Determine the [X, Y] coordinate at the center of the cell enclosing the given text.  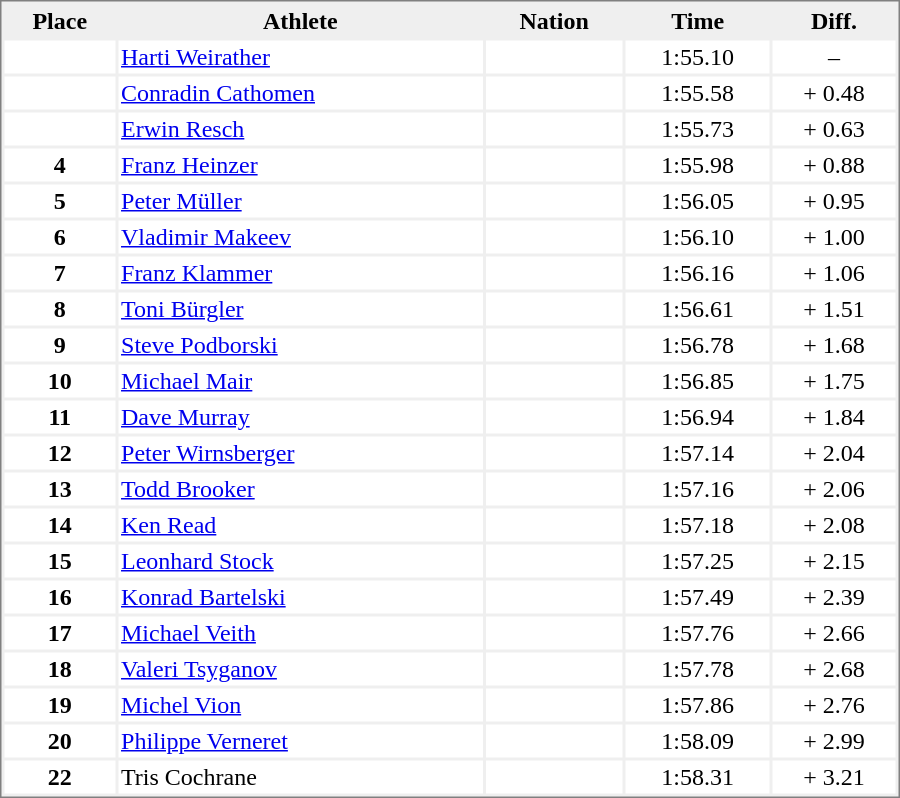
Franz Heinzer [300, 164]
1:56.94 [698, 416]
18 [60, 668]
+ 1.51 [834, 308]
Tris Cochrane [300, 776]
1:57.16 [698, 488]
Todd Brooker [300, 488]
+ 2.04 [834, 452]
+ 0.48 [834, 92]
Valeri Tsyganov [300, 668]
Vladimir Makeev [300, 236]
+ 2.39 [834, 596]
6 [60, 236]
9 [60, 344]
1:56.16 [698, 272]
+ 0.95 [834, 200]
Konrad Bartelski [300, 596]
13 [60, 488]
+ 2.76 [834, 704]
Peter Müller [300, 200]
+ 1.68 [834, 344]
7 [60, 272]
1:57.18 [698, 524]
Place [60, 20]
10 [60, 380]
1:56.78 [698, 344]
Peter Wirnsberger [300, 452]
Steve Podborski [300, 344]
+ 2.68 [834, 668]
1:57.76 [698, 632]
1:56.85 [698, 380]
1:55.98 [698, 164]
20 [60, 740]
Harti Weirather [300, 56]
+ 1.75 [834, 380]
1:56.05 [698, 200]
Conradin Cathomen [300, 92]
22 [60, 776]
1:57.14 [698, 452]
– [834, 56]
1:58.31 [698, 776]
17 [60, 632]
Toni Bürgler [300, 308]
Michael Veith [300, 632]
1:58.09 [698, 740]
+ 1.00 [834, 236]
15 [60, 560]
+ 2.66 [834, 632]
11 [60, 416]
Athlete [300, 20]
+ 1.06 [834, 272]
Dave Murray [300, 416]
Michael Mair [300, 380]
Leonhard Stock [300, 560]
16 [60, 596]
4 [60, 164]
Erwin Resch [300, 128]
Nation [554, 20]
+ 0.63 [834, 128]
1:55.58 [698, 92]
12 [60, 452]
14 [60, 524]
Franz Klammer [300, 272]
+ 1.84 [834, 416]
1:57.78 [698, 668]
+ 2.15 [834, 560]
Michel Vion [300, 704]
1:55.73 [698, 128]
+ 3.21 [834, 776]
1:56.10 [698, 236]
+ 0.88 [834, 164]
Ken Read [300, 524]
+ 2.06 [834, 488]
1:56.61 [698, 308]
Time [698, 20]
8 [60, 308]
1:57.25 [698, 560]
19 [60, 704]
1:55.10 [698, 56]
Diff. [834, 20]
1:57.49 [698, 596]
1:57.86 [698, 704]
+ 2.99 [834, 740]
Philippe Verneret [300, 740]
5 [60, 200]
+ 2.08 [834, 524]
